Extract the [x, y] coordinate from the center of the cell holding the provided text.  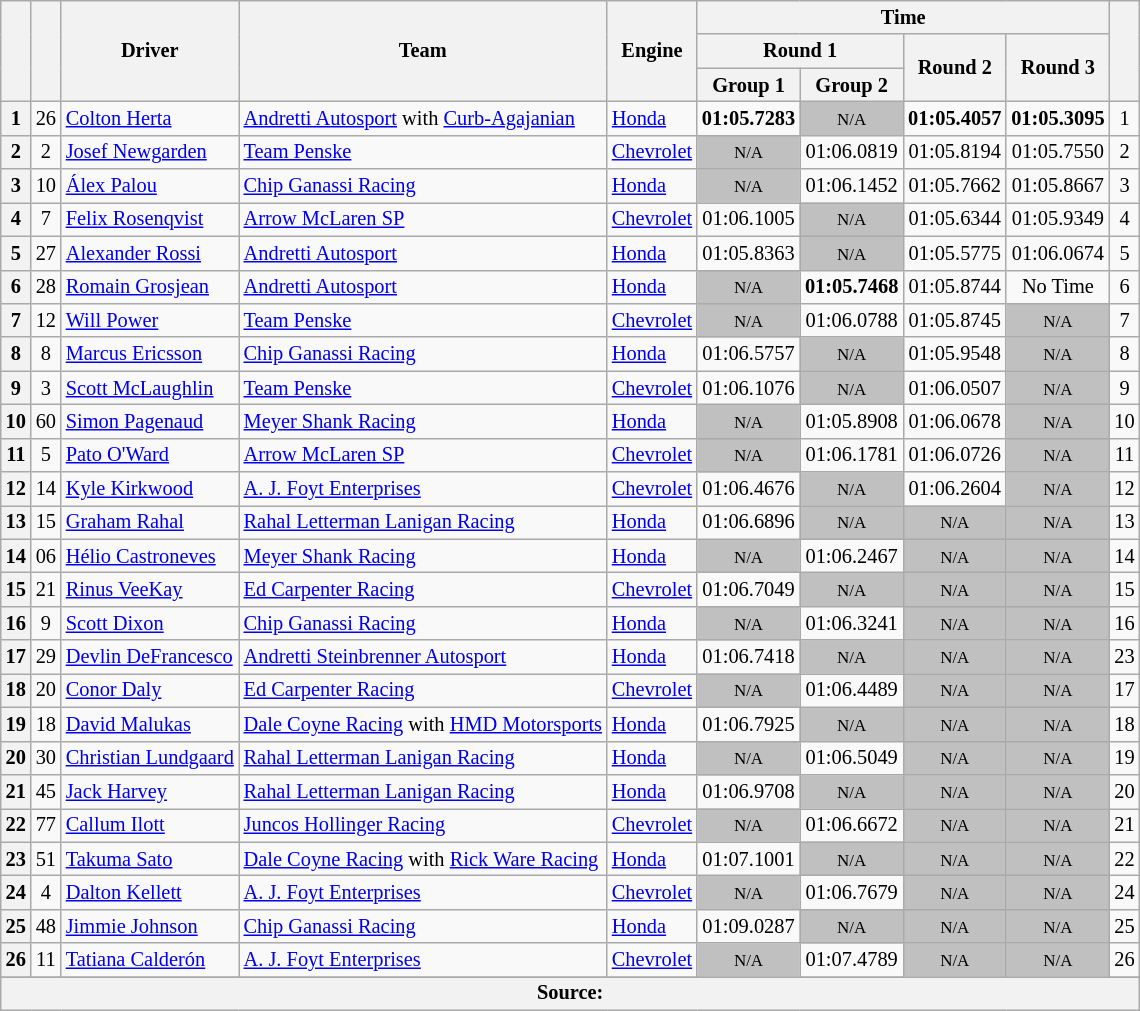
01:07.1001 [748, 859]
01:06.2467 [852, 556]
01:05.8363 [748, 253]
01:06.0819 [852, 152]
Josef Newgarden [150, 152]
01:05.8745 [954, 320]
Takuma Sato [150, 859]
Marcus Ericsson [150, 354]
30 [46, 758]
Will Power [150, 320]
01:06.1452 [852, 186]
Jimmie Johnson [150, 926]
01:06.1005 [748, 219]
Devlin DeFrancesco [150, 657]
Tatiana Calderón [150, 960]
01:06.7418 [748, 657]
Felix Rosenqvist [150, 219]
01:06.5049 [852, 758]
Andretti Steinbrenner Autosport [423, 657]
No Time [1058, 287]
01:05.7283 [748, 118]
Callum Ilott [150, 825]
Kyle Kirkwood [150, 489]
Team [423, 50]
Jack Harvey [150, 791]
01:06.1076 [748, 388]
01:06.1781 [852, 455]
Round 3 [1058, 68]
Dalton Kellett [150, 892]
01:05.6344 [954, 219]
01:06.0507 [954, 388]
06 [46, 556]
Pato O'Ward [150, 455]
01:05.9548 [954, 354]
Álex Palou [150, 186]
01:06.5757 [748, 354]
01:06.0674 [1058, 253]
01:06.7049 [748, 589]
Simon Pagenaud [150, 421]
Group 1 [748, 85]
01:06.6896 [748, 522]
Colton Herta [150, 118]
01:06.6672 [852, 825]
27 [46, 253]
Scott McLaughlin [150, 388]
01:05.8194 [954, 152]
Round 2 [954, 68]
01:06.0678 [954, 421]
01:06.0788 [852, 320]
01:06.4676 [748, 489]
01:05.8908 [852, 421]
51 [46, 859]
Dale Coyne Racing with Rick Ware Racing [423, 859]
48 [46, 926]
Engine [652, 50]
Dale Coyne Racing with HMD Motorsports [423, 724]
01:06.2604 [954, 489]
Andretti Autosport with Curb-Agajanian [423, 118]
01:06.3241 [852, 623]
Alexander Rossi [150, 253]
01:06.4489 [852, 690]
Hélio Castroneves [150, 556]
Group 2 [852, 85]
60 [46, 421]
01:05.8667 [1058, 186]
Scott Dixon [150, 623]
01:05.4057 [954, 118]
01:06.0726 [954, 455]
28 [46, 287]
01:06.7679 [852, 892]
01:06.7925 [748, 724]
77 [46, 825]
Rinus VeeKay [150, 589]
01:05.5775 [954, 253]
01:06.9708 [748, 791]
01:05.3095 [1058, 118]
Graham Rahal [150, 522]
01:05.7662 [954, 186]
01:05.8744 [954, 287]
01:07.4789 [852, 960]
Round 1 [800, 51]
Juncos Hollinger Racing [423, 825]
01:09.0287 [748, 926]
David Malukas [150, 724]
01:05.7550 [1058, 152]
01:05.7468 [852, 287]
01:05.9349 [1058, 219]
Driver [150, 50]
Conor Daly [150, 690]
45 [46, 791]
Romain Grosjean [150, 287]
Source: [570, 993]
Christian Lundgaard [150, 758]
29 [46, 657]
Time [903, 17]
